Extract the [x, y] coordinate from the center of the cell holding the provided text.  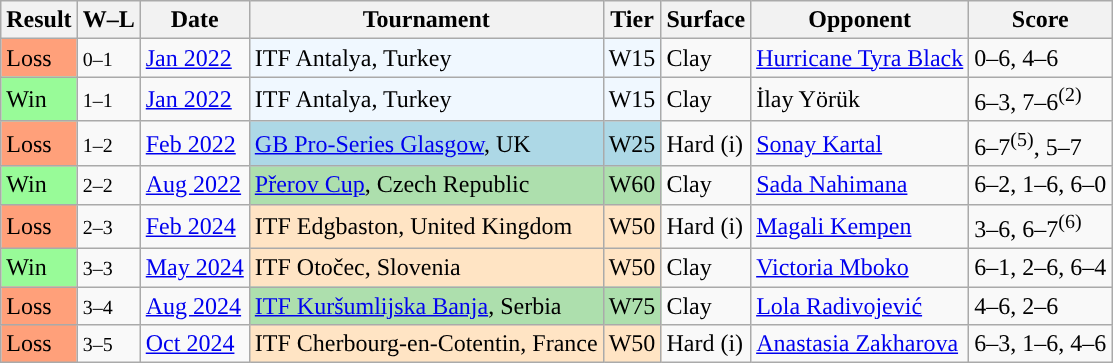
Result [39, 20]
3–5 [108, 344]
Magali Kempen [860, 226]
Aug 2022 [194, 185]
1–1 [108, 100]
Victoria Mboko [860, 268]
0–1 [108, 58]
Hurricane Tyra Black [860, 58]
3–6, 6–7(6) [1040, 226]
Sonay Kartal [860, 144]
ITF Otočec, Slovenia [426, 268]
6–3, 1–6, 4–6 [1040, 344]
4–6, 2–6 [1040, 306]
W75 [632, 306]
6–7(5), 5–7 [1040, 144]
W–L [108, 20]
6–3, 7–6(2) [1040, 100]
W25 [632, 144]
3–3 [108, 268]
W60 [632, 185]
İlay Yörük [860, 100]
1–2 [108, 144]
Přerov Cup, Czech Republic [426, 185]
May 2024 [194, 268]
6–1, 2–6, 6–4 [1040, 268]
ITF Cherbourg-en-Cotentin, France [426, 344]
GB Pro-Series Glasgow, UK [426, 144]
Sada Nahimana [860, 185]
Tier [632, 20]
Feb 2024 [194, 226]
ITF Kuršumlijska Banja, Serbia [426, 306]
3–4 [108, 306]
Date [194, 20]
ITF Edgbaston, United Kingdom [426, 226]
Aug 2024 [194, 306]
Score [1040, 20]
Anastasia Zakharova [860, 344]
2–3 [108, 226]
2–2 [108, 185]
6–2, 1–6, 6–0 [1040, 185]
Surface [706, 20]
Feb 2022 [194, 144]
Oct 2024 [194, 344]
Opponent [860, 20]
Lola Radivojević [860, 306]
0–6, 4–6 [1040, 58]
Tournament [426, 20]
